Provide the (x, y) coordinate of the cell's center where the given text is located.  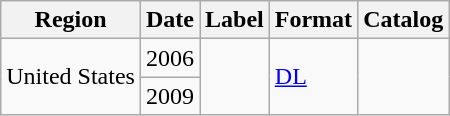
Format (313, 20)
Catalog (404, 20)
United States (71, 77)
DL (313, 77)
Region (71, 20)
Date (170, 20)
2006 (170, 58)
2009 (170, 96)
Label (235, 20)
